Search for the cell housing the specified text and yield its (X, Y) center coordinate. 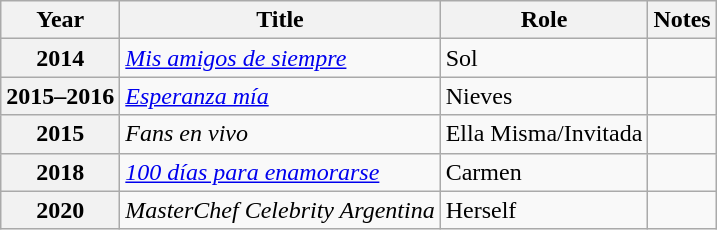
Carmen (544, 172)
Notes (682, 20)
Nieves (544, 96)
100 días para enamorarse (280, 172)
Ella Misma/Invitada (544, 134)
Role (544, 20)
Title (280, 20)
2014 (60, 58)
Mis amigos de siempre (280, 58)
2015–2016 (60, 96)
MasterChef Celebrity Argentina (280, 210)
Year (60, 20)
Fans en vivo (280, 134)
Herself (544, 210)
2020 (60, 210)
Esperanza mía (280, 96)
2015 (60, 134)
Sol (544, 58)
2018 (60, 172)
